Return the (X, Y) coordinate for the center point of the cell that contains the specified text.  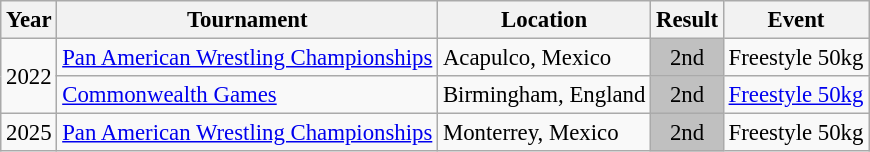
Acapulco, Mexico (544, 58)
Tournament (248, 20)
Birmingham, England (544, 95)
Monterrey, Mexico (544, 133)
Year (29, 20)
Commonwealth Games (248, 95)
Location (544, 20)
Result (688, 20)
2022 (29, 76)
Event (796, 20)
2025 (29, 133)
